Return the [X, Y] coordinate for the center point of the cell that contains the specified text.  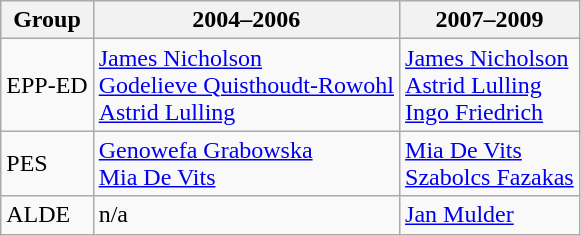
Genowefa GrabowskaMia De Vits [246, 164]
Group [47, 20]
EPP-ED [47, 85]
James NicholsonGodelieve Quisthoudt-RowohlAstrid Lulling [246, 85]
ALDE [47, 215]
2004–2006 [246, 20]
2007–2009 [490, 20]
n/a [246, 215]
Jan Mulder [490, 215]
PES [47, 164]
Mia De VitsSzabolcs Fazakas [490, 164]
James NicholsonAstrid LullingIngo Friedrich [490, 85]
